Locate the cell with the specified text and output its (x, y) center coordinate. 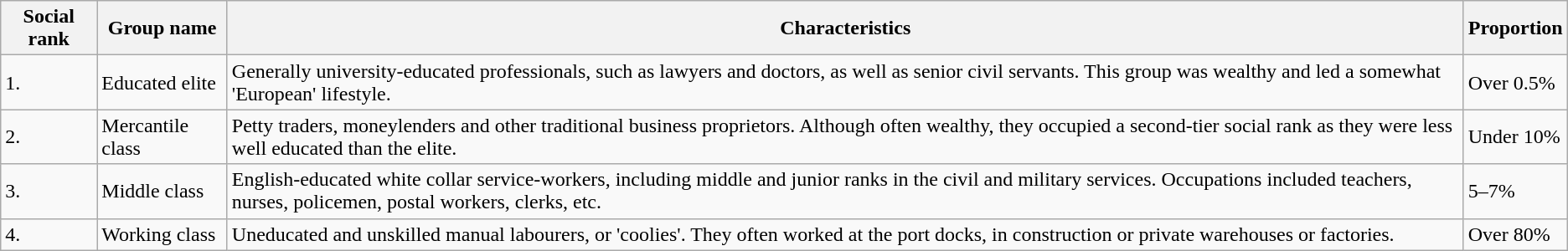
4. (49, 234)
Over 80% (1515, 234)
Middle class (162, 191)
Working class (162, 234)
Over 0.5% (1515, 82)
Mercantile class (162, 137)
5–7% (1515, 191)
2. (49, 137)
Social rank (49, 28)
Characteristics (845, 28)
Educated elite (162, 82)
3. (49, 191)
1. (49, 82)
Proportion (1515, 28)
Group name (162, 28)
Under 10% (1515, 137)
Uneducated and unskilled manual labourers, or 'coolies'. They often worked at the port docks, in construction or private warehouses or factories. (845, 234)
